For the text-containing cell, return its midpoint in (x, y) coordinate format. 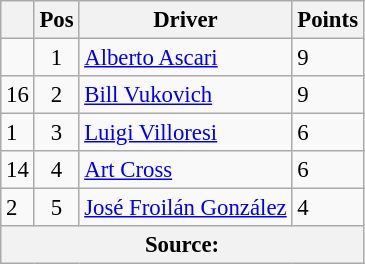
3 (56, 133)
Pos (56, 20)
Art Cross (186, 170)
Bill Vukovich (186, 95)
Alberto Ascari (186, 58)
14 (18, 170)
Driver (186, 20)
Luigi Villoresi (186, 133)
16 (18, 95)
5 (56, 208)
Points (328, 20)
Source: (182, 245)
José Froilán González (186, 208)
